Output the (x, y) coordinate of the center of the cell containing the given text.  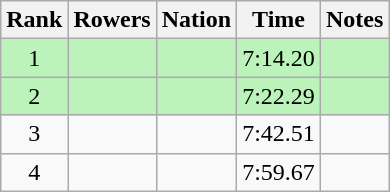
Rowers (112, 20)
Rank (34, 20)
7:59.67 (279, 172)
7:42.51 (279, 134)
Time (279, 20)
7:22.29 (279, 96)
1 (34, 58)
Nation (196, 20)
2 (34, 96)
7:14.20 (279, 58)
Notes (354, 20)
4 (34, 172)
3 (34, 134)
